Capture the cell that displays the provided text and extract its (X, Y) central coordinate. 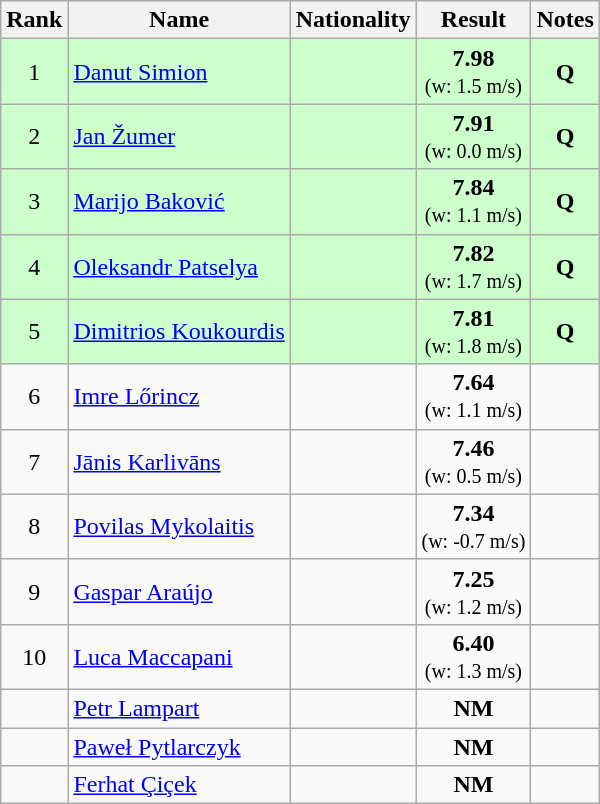
Petr Lampart (179, 708)
7.46(w: 0.5 m/s) (474, 462)
Povilas Mykolaitis (179, 526)
9 (34, 592)
7.25(w: 1.2 m/s) (474, 592)
Name (179, 20)
3 (34, 202)
Paweł Pytlarczyk (179, 747)
Gaspar Araújo (179, 592)
Imre Lőrincz (179, 396)
Jānis Karlivāns (179, 462)
7.34(w: -0.7 m/s) (474, 526)
Dimitrios Koukourdis (179, 332)
Ferhat Çiçek (179, 785)
7.84(w: 1.1 m/s) (474, 202)
7.98(w: 1.5 m/s) (474, 72)
7.81(w: 1.8 m/s) (474, 332)
6 (34, 396)
7.91(w: 0.0 m/s) (474, 136)
Danut Simion (179, 72)
7 (34, 462)
7.82(w: 1.7 m/s) (474, 266)
4 (34, 266)
Jan Žumer (179, 136)
Result (474, 20)
Luca Maccapani (179, 656)
Rank (34, 20)
2 (34, 136)
Oleksandr Patselya (179, 266)
5 (34, 332)
Nationality (353, 20)
8 (34, 526)
7.64(w: 1.1 m/s) (474, 396)
Notes (565, 20)
10 (34, 656)
Marijo Baković (179, 202)
6.40(w: 1.3 m/s) (474, 656)
1 (34, 72)
